For the text-containing cell, return its midpoint in (x, y) coordinate format. 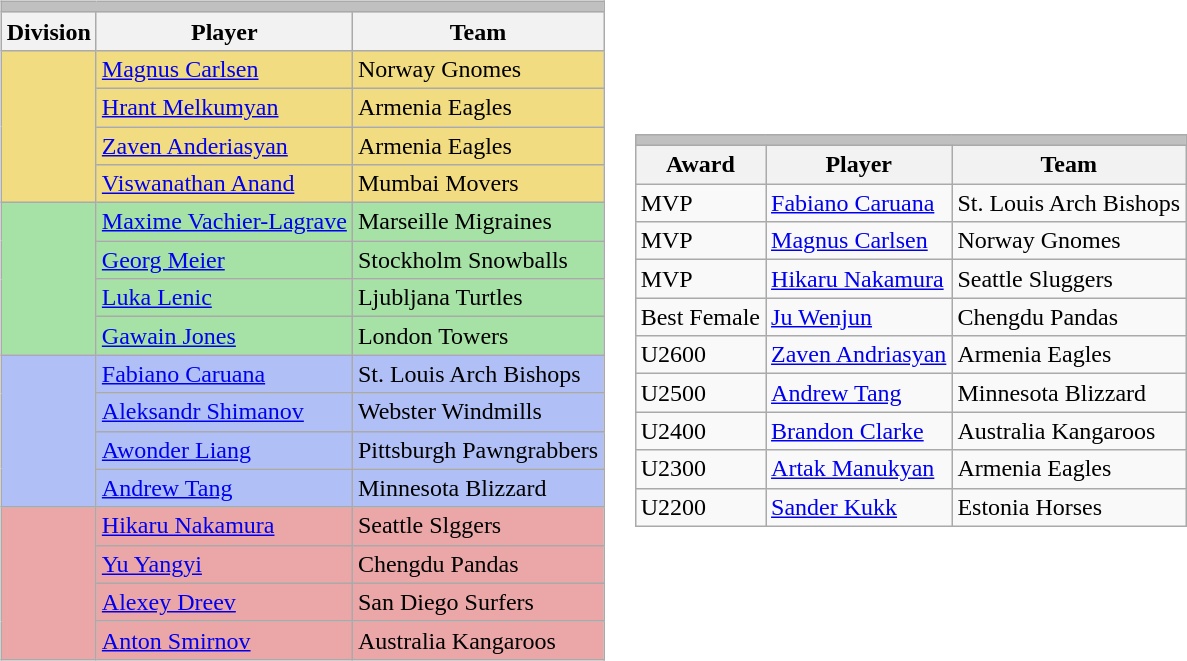
Marseille Migraines (478, 222)
U2200 (700, 507)
Mumbai Movers (478, 184)
Gawain Jones (224, 336)
Luka Lenic (224, 298)
Hrant Melkumyan (224, 107)
Sander Kukk (859, 507)
Artak Manukyan (859, 469)
U2300 (700, 469)
Anton Smirnov (224, 640)
London Towers (478, 336)
Best Female (700, 317)
Viswanathan Anand (224, 184)
Zaven Anderiasyan (224, 145)
Brandon Clarke (859, 431)
Aleksandr Shimanov (224, 412)
Georg Meier (224, 260)
Alexey Dreev (224, 602)
Seattle Slggers (478, 526)
U2400 (700, 431)
U2600 (700, 355)
Estonia Horses (1069, 507)
U2500 (700, 393)
Stockholm Snowballs (478, 260)
Pittsburgh Pawngrabbers (478, 450)
Ju Wenjun (859, 317)
Award (700, 165)
Yu Yangyi (224, 564)
Awonder Liang (224, 450)
Division (48, 31)
Maxime Vachier-Lagrave (224, 222)
Zaven Andriasyan (859, 355)
Ljubljana Turtles (478, 298)
San Diego Surfers (478, 602)
Webster Windmills (478, 412)
Seattle Sluggers (1069, 279)
